Capture the cell that displays the provided text and extract its [x, y] central coordinate. 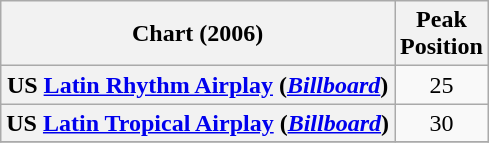
US Latin Tropical Airplay (Billboard) [198, 123]
Peak Position [442, 34]
US Latin Rhythm Airplay (Billboard) [198, 85]
Chart (2006) [198, 34]
30 [442, 123]
25 [442, 85]
